Output the (X, Y) coordinate of the center of the cell containing the given text.  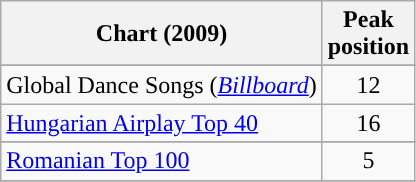
Romanian Top 100 (162, 161)
Global Dance Songs (Billboard) (162, 85)
5 (368, 161)
Chart (2009) (162, 34)
16 (368, 123)
Peakposition (368, 34)
12 (368, 85)
Hungarian Airplay Top 40 (162, 123)
